Capture the cell that displays the provided text and extract its [X, Y] central coordinate. 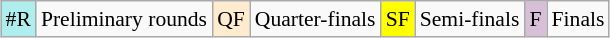
#R [18, 19]
F [535, 19]
SF [398, 19]
QF [231, 19]
Semi-finals [470, 19]
Preliminary rounds [124, 19]
Finals [578, 19]
Quarter-finals [316, 19]
